Search for the cell housing the specified text and yield its [X, Y] center coordinate. 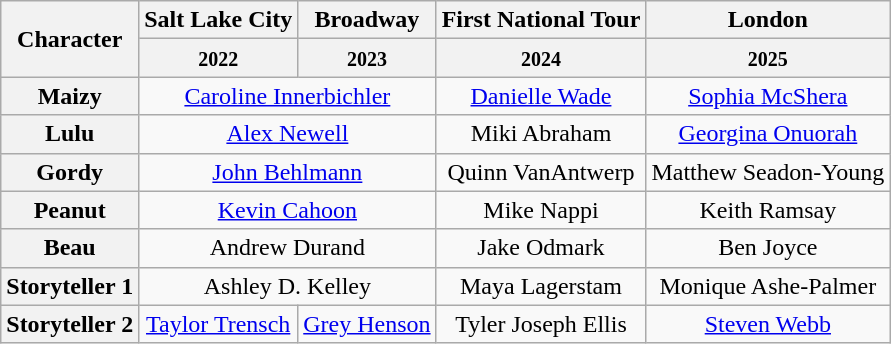
Ben Joyce [768, 248]
Tyler Joseph Ellis [541, 324]
2024 [541, 58]
Monique Ashe-Palmer [768, 286]
Storyteller 1 [70, 286]
Steven Webb [768, 324]
Maya Lagerstam [541, 286]
Grey Henson [367, 324]
Mike Nappi [541, 210]
Danielle Wade [541, 96]
London [768, 20]
Storyteller 2 [70, 324]
Caroline Innerbichler [288, 96]
Alex Newell [288, 134]
Keith Ramsay [768, 210]
Peanut [70, 210]
Andrew Durand [288, 248]
Character [70, 39]
Maizy [70, 96]
Kevin Cahoon [288, 210]
Quinn VanAntwerp [541, 172]
Jake Odmark [541, 248]
2023 [367, 58]
Ashley D. Kelley [288, 286]
Taylor Trensch [218, 324]
2022 [218, 58]
Broadway [367, 20]
Gordy [70, 172]
John Behlmann [288, 172]
Matthew Seadon-Young [768, 172]
2025 [768, 58]
Sophia McShera [768, 96]
First National Tour [541, 20]
Lulu [70, 134]
Beau [70, 248]
Miki Abraham [541, 134]
Georgina Onuorah [768, 134]
Salt Lake City [218, 20]
